Detect which cell encompasses the target text, then output its [x, y] center coordinate. 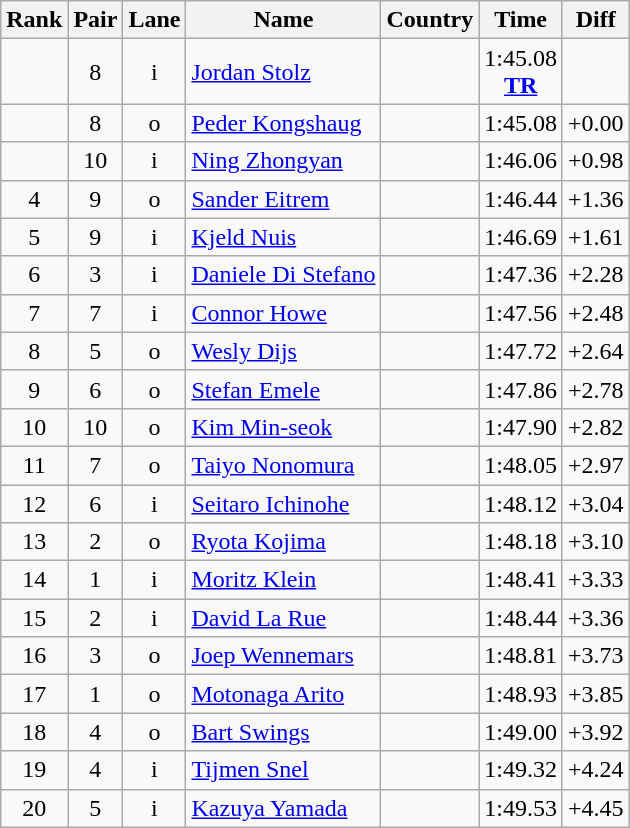
14 [34, 580]
1:48.41 [521, 580]
12 [34, 503]
+4.45 [596, 808]
13 [34, 542]
17 [34, 694]
Country [430, 20]
Peder Kongshaug [284, 123]
Moritz Klein [284, 580]
Lane [154, 20]
Tijmen Snel [284, 770]
Rank [34, 20]
1:48.81 [521, 656]
Sander Eitrem [284, 199]
+3.92 [596, 732]
1:47.56 [521, 313]
+3.36 [596, 618]
Taiyo Nonomura [284, 465]
David La Rue [284, 618]
Motonaga Arito [284, 694]
1:45.08 [521, 123]
+3.33 [596, 580]
1:46.69 [521, 237]
+2.48 [596, 313]
+2.78 [596, 389]
1:48.44 [521, 618]
+0.00 [596, 123]
1:46.44 [521, 199]
11 [34, 465]
Jordan Stolz [284, 72]
Pair [96, 20]
1:49.53 [521, 808]
+2.28 [596, 275]
1:47.36 [521, 275]
Kazuya Yamada [284, 808]
+2.82 [596, 427]
18 [34, 732]
Time [521, 20]
Ning Zhongyan [284, 161]
Joep Wennemars [284, 656]
1:48.18 [521, 542]
1:48.93 [521, 694]
Bart Swings [284, 732]
1:47.72 [521, 351]
1:48.05 [521, 465]
+4.24 [596, 770]
15 [34, 618]
+3.73 [596, 656]
+3.04 [596, 503]
Stefan Emele [284, 389]
+2.97 [596, 465]
+0.98 [596, 161]
+1.36 [596, 199]
16 [34, 656]
1:45.08TR [521, 72]
Connor Howe [284, 313]
1:49.00 [521, 732]
+3.85 [596, 694]
+3.10 [596, 542]
Diff [596, 20]
19 [34, 770]
Kjeld Nuis [284, 237]
Name [284, 20]
Kim Min-seok [284, 427]
20 [34, 808]
+1.61 [596, 237]
1:47.90 [521, 427]
Seitaro Ichinohe [284, 503]
+2.64 [596, 351]
Ryota Kojima [284, 542]
Daniele Di Stefano [284, 275]
1:46.06 [521, 161]
1:47.86 [521, 389]
1:49.32 [521, 770]
1:48.12 [521, 503]
Wesly Dijs [284, 351]
